Locate the cell with the specified text and output its (x, y) center coordinate. 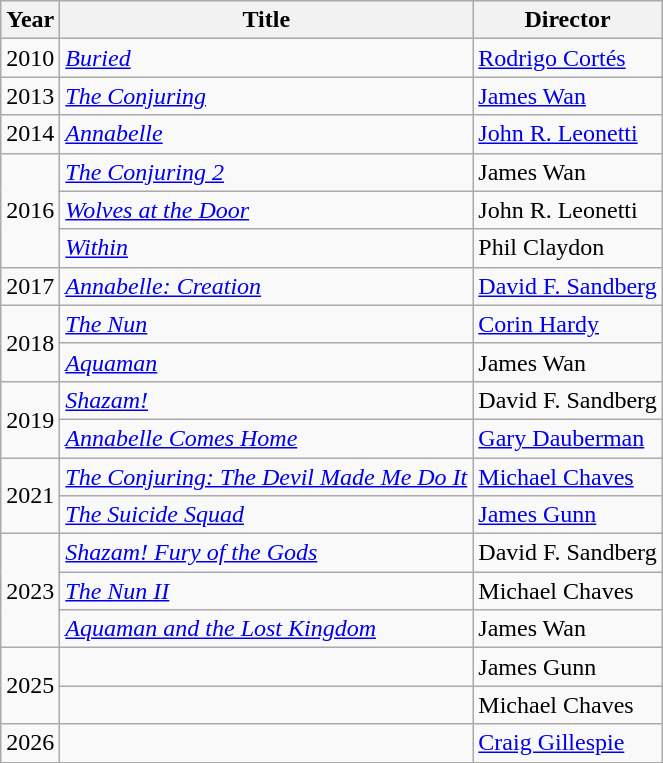
2013 (30, 96)
Craig Gillespie (568, 743)
Aquaman and the Lost Kingdom (266, 629)
2017 (30, 286)
2014 (30, 134)
Title (266, 20)
2026 (30, 743)
The Nun II (266, 591)
Gary Dauberman (568, 438)
Buried (266, 58)
Aquaman (266, 362)
2018 (30, 343)
Shazam! Fury of the Gods (266, 553)
Annabelle: Creation (266, 286)
Within (266, 248)
2019 (30, 419)
Director (568, 20)
2010 (30, 58)
2021 (30, 496)
Rodrigo Cortés (568, 58)
The Nun (266, 324)
2023 (30, 591)
2016 (30, 210)
The Conjuring 2 (266, 172)
2025 (30, 686)
Year (30, 20)
The Conjuring: The Devil Made Me Do It (266, 477)
Shazam! (266, 400)
The Suicide Squad (266, 515)
Phil Claydon (568, 248)
Corin Hardy (568, 324)
Wolves at the Door (266, 210)
Annabelle Comes Home (266, 438)
Annabelle (266, 134)
The Conjuring (266, 96)
